Return (X, Y) of the center of cell containing provided text 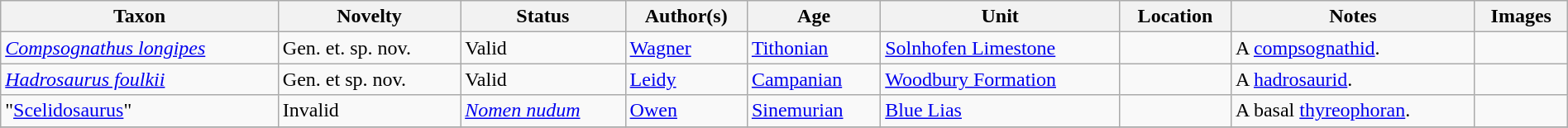
Age (814, 17)
Solnhofen Limestone (1001, 48)
Wagner (686, 48)
Images (1521, 17)
Owen (686, 111)
Taxon (140, 17)
Gen. et. sp. nov. (369, 48)
Sinemurian (814, 111)
Notes (1353, 17)
Location (1176, 17)
A hadrosaurid. (1353, 79)
Invalid (369, 111)
Novelty (369, 17)
Woodbury Formation (1001, 79)
"Scelidosaurus" (140, 111)
A basal thyreophoran. (1353, 111)
Tithonian (814, 48)
Leidy (686, 79)
Status (543, 17)
Blue Lias (1001, 111)
Unit (1001, 17)
Campanian (814, 79)
Compsognathus longipes (140, 48)
Hadrosaurus foulkii (140, 79)
A compsognathid. (1353, 48)
Gen. et sp. nov. (369, 79)
Nomen nudum (543, 111)
Author(s) (686, 17)
